Scan for the cell matching the given text and deliver its (x, y) coordinate at center. 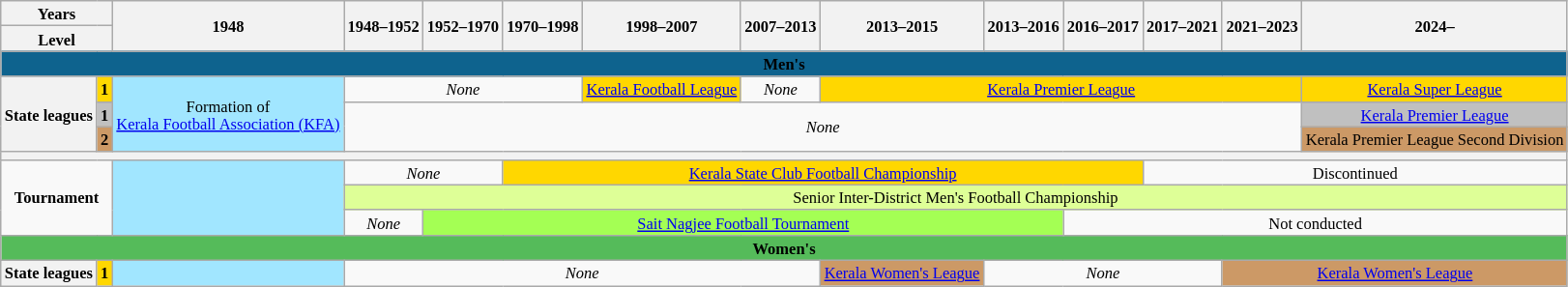
2016–2017 (1103, 26)
2007–2013 (780, 26)
Years (57, 14)
2024– (1435, 26)
1998–2007 (661, 26)
2017–2021 (1182, 26)
Kerala Premier League Second Division (1435, 139)
Senior Inter-District Men's Football Championship (956, 197)
2013–2016 (1023, 26)
Women's (785, 247)
1948 (228, 26)
Formation of Kerala Football Association (KFA) (228, 114)
2021–2023 (1262, 26)
Sait Nagjee Football Tournament (743, 222)
Kerala Super League (1435, 89)
2 (104, 139)
Level (57, 39)
Kerala Football League (661, 89)
Tournament (57, 197)
Not conducted (1316, 222)
1970–1998 (542, 26)
1952–1970 (463, 26)
Discontinued (1355, 172)
Kerala State Club Football Championship (823, 172)
2013–2015 (903, 26)
Men's (785, 64)
1948–1952 (384, 26)
